Locate the cell with the specified text and output its [x, y] center coordinate. 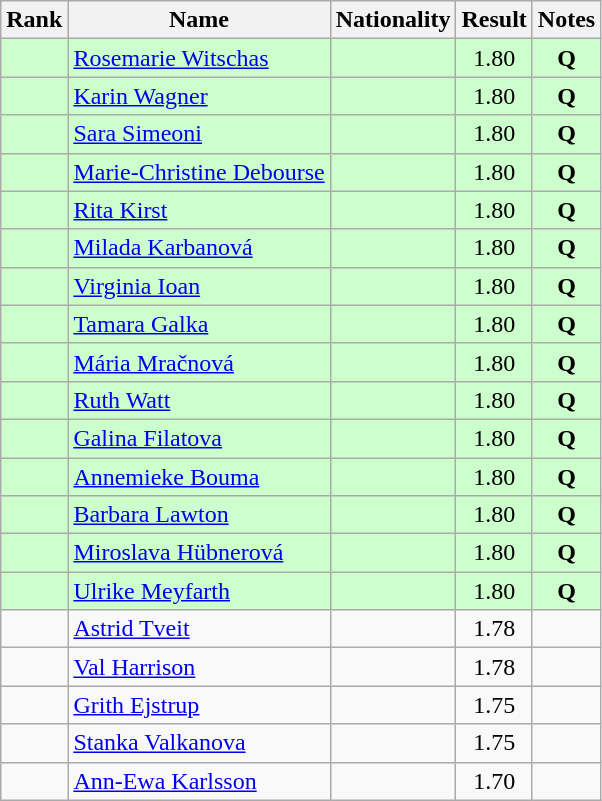
Result [494, 20]
Rank [34, 20]
Nationality [393, 20]
Milada Karbanová [199, 248]
Ulrike Meyfarth [199, 591]
Astrid Tveit [199, 629]
Marie-Christine Debourse [199, 172]
Karin Wagner [199, 96]
Virginia Ioan [199, 286]
Val Harrison [199, 667]
Name [199, 20]
Mária Mračnová [199, 362]
Rosemarie Witschas [199, 58]
Ann-Ewa Karlsson [199, 781]
Ruth Watt [199, 400]
Tamara Galka [199, 324]
Rita Kirst [199, 210]
1.70 [494, 781]
Grith Ejstrup [199, 705]
Sara Simeoni [199, 134]
Annemieke Bouma [199, 477]
Notes [566, 20]
Barbara Lawton [199, 515]
Miroslava Hübnerová [199, 553]
Galina Filatova [199, 438]
Stanka Valkanova [199, 743]
